Capture the cell that displays the provided text and extract its (x, y) central coordinate. 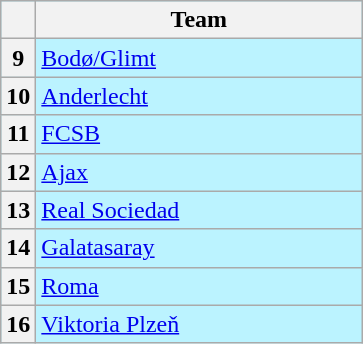
Roma (199, 286)
Real Sociedad (199, 210)
Galatasaray (199, 248)
FCSB (199, 134)
Team (199, 20)
10 (18, 96)
12 (18, 172)
Bodø/Glimt (199, 58)
Ajax (199, 172)
15 (18, 286)
13 (18, 210)
14 (18, 248)
11 (18, 134)
Anderlecht (199, 96)
Viktoria Plzeň (199, 324)
9 (18, 58)
16 (18, 324)
